Detect which cell encompasses the target text, then output its [x, y] center coordinate. 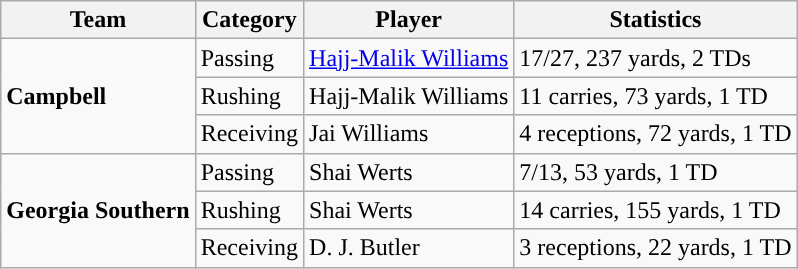
17/27, 237 yards, 2 TDs [656, 58]
4 receptions, 72 yards, 1 TD [656, 134]
11 carries, 73 yards, 1 TD [656, 96]
Team [98, 20]
Player [409, 20]
Georgia Southern [98, 210]
Campbell [98, 96]
Jai Williams [409, 134]
14 carries, 155 yards, 1 TD [656, 210]
7/13, 53 yards, 1 TD [656, 172]
Statistics [656, 20]
D. J. Butler [409, 248]
Category [249, 20]
3 receptions, 22 yards, 1 TD [656, 248]
